Locate the cell with the specified text and output its [x, y] center coordinate. 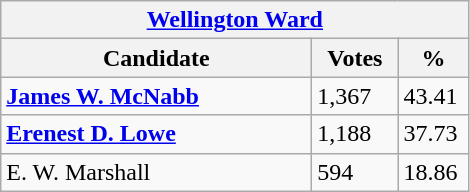
1,367 [355, 96]
% [434, 58]
Erenest D. Lowe [156, 134]
James W. McNabb [156, 96]
43.41 [434, 96]
37.73 [434, 134]
594 [355, 172]
Wellington Ward [235, 20]
Candidate [156, 58]
E. W. Marshall [156, 172]
Votes [355, 58]
18.86 [434, 172]
1,188 [355, 134]
